Identify which cell holds the provided text, then report its [x, y] central coordinate. 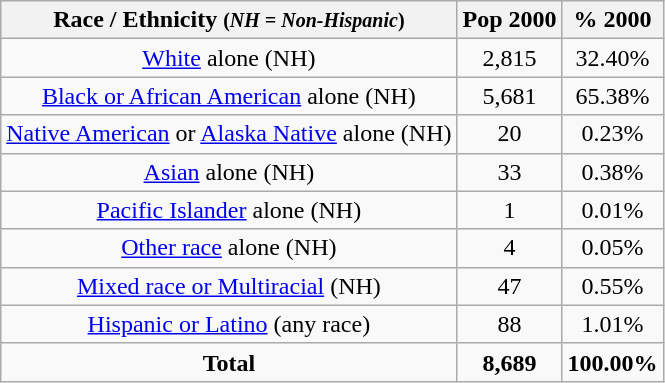
0.55% [612, 286]
% 2000 [612, 20]
Hispanic or Latino (any race) [229, 324]
Pop 2000 [510, 20]
5,681 [510, 96]
47 [510, 286]
100.00% [612, 362]
0.38% [612, 172]
32.40% [612, 58]
88 [510, 324]
4 [510, 248]
Other race alone (NH) [229, 248]
8,689 [510, 362]
33 [510, 172]
Mixed race or Multiracial (NH) [229, 286]
0.23% [612, 134]
1 [510, 210]
0.05% [612, 248]
0.01% [612, 210]
2,815 [510, 58]
Total [229, 362]
65.38% [612, 96]
20 [510, 134]
1.01% [612, 324]
Native American or Alaska Native alone (NH) [229, 134]
White alone (NH) [229, 58]
Race / Ethnicity (NH = Non-Hispanic) [229, 20]
Pacific Islander alone (NH) [229, 210]
Asian alone (NH) [229, 172]
Black or African American alone (NH) [229, 96]
